Capture the cell that displays the provided text and extract its (x, y) central coordinate. 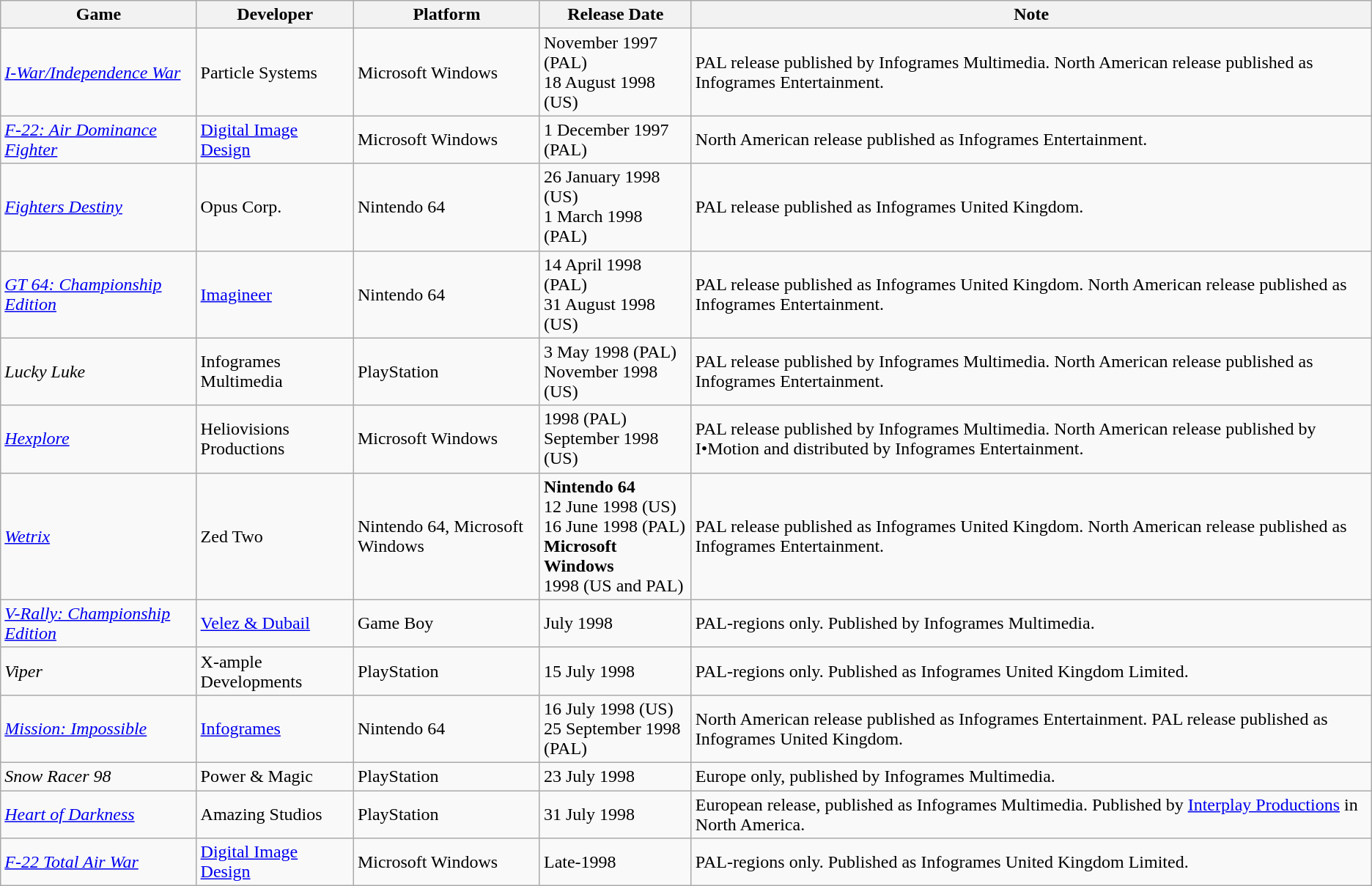
Opus Corp. (275, 207)
Zed Two (275, 536)
I-War/Independence War (98, 72)
North American release published as Infogrames Entertainment. (1031, 139)
Amazing Studios (275, 813)
V-Rally: Championship Edition (98, 623)
1998 (PAL)September 1998 (US) (616, 439)
31 July 1998 (616, 813)
Infogrames (275, 728)
Release Date (616, 15)
Lucky Luke (98, 372)
European release, published as Infogrames Multimedia. Published by Interplay Productions in North America. (1031, 813)
15 July 1998 (616, 671)
14 April 1998 (PAL)31 August 1998 (US) (616, 295)
Imagineer (275, 295)
F-22: Air Dominance Fighter (98, 139)
Fighters Destiny (98, 207)
Platform (446, 15)
16 July 1998 (US)25 September 1998 (PAL) (616, 728)
PAL-regions only. Published by Infogrames Multimedia. (1031, 623)
Heart of Darkness (98, 813)
Power & Magic (275, 776)
PAL release published as Infogrames United Kingdom. (1031, 207)
3 May 1998 (PAL)November 1998 (US) (616, 372)
Mission: Impossible (98, 728)
Hexplore (98, 439)
North American release published as Infogrames Entertainment. PAL release published as Infogrames United Kingdom. (1031, 728)
Particle Systems (275, 72)
Viper (98, 671)
Heliovisions Productions (275, 439)
Game Boy (446, 623)
Late-1998 (616, 862)
Nintendo 6412 June 1998 (US)16 June 1998 (PAL)Microsoft Windows1998 (US and PAL) (616, 536)
26 January 1998 (US)1 March 1998 (PAL) (616, 207)
Developer (275, 15)
PAL release published by Infogrames Multimedia. North American release published by I•Motion and distributed by Infogrames Entertainment. (1031, 439)
Note (1031, 15)
Nintendo 64, Microsoft Windows (446, 536)
November 1997 (PAL)18 August 1998 (US) (616, 72)
Europe only, published by Infogrames Multimedia. (1031, 776)
July 1998 (616, 623)
Game (98, 15)
Snow Racer 98 (98, 776)
23 July 1998 (616, 776)
GT 64: Championship Edition (98, 295)
X-ample Developments (275, 671)
Wetrix (98, 536)
Infogrames Multimedia (275, 372)
1 December 1997 (PAL) (616, 139)
F-22 Total Air War (98, 862)
Velez & Dubail (275, 623)
